Return [x, y] of the center of cell containing provided text 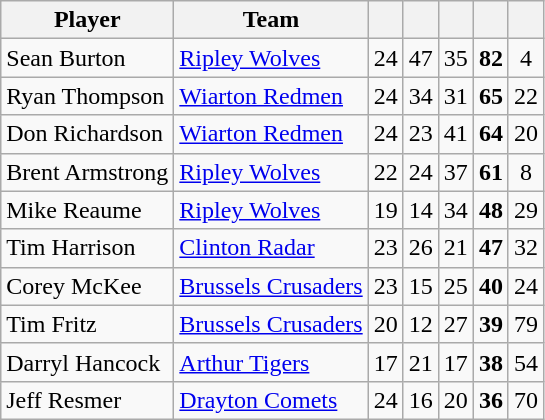
14 [420, 210]
Drayton Comets [271, 400]
35 [456, 58]
37 [456, 172]
Mike Reaume [88, 210]
Player [88, 20]
16 [420, 400]
48 [490, 210]
79 [526, 324]
39 [490, 324]
64 [490, 134]
29 [526, 210]
70 [526, 400]
65 [490, 96]
Darryl Hancock [88, 362]
38 [490, 362]
Ryan Thompson [88, 96]
54 [526, 362]
41 [456, 134]
15 [420, 286]
Team [271, 20]
8 [526, 172]
31 [456, 96]
25 [456, 286]
Clinton Radar [271, 248]
Tim Harrison [88, 248]
12 [420, 324]
36 [490, 400]
19 [386, 210]
26 [420, 248]
4 [526, 58]
Tim Fritz [88, 324]
Brent Armstrong [88, 172]
Sean Burton [88, 58]
Arthur Tigers [271, 362]
40 [490, 286]
Don Richardson [88, 134]
Jeff Resmer [88, 400]
32 [526, 248]
27 [456, 324]
82 [490, 58]
61 [490, 172]
Corey McKee [88, 286]
